Identify which cell holds the provided text, then report its (X, Y) central coordinate. 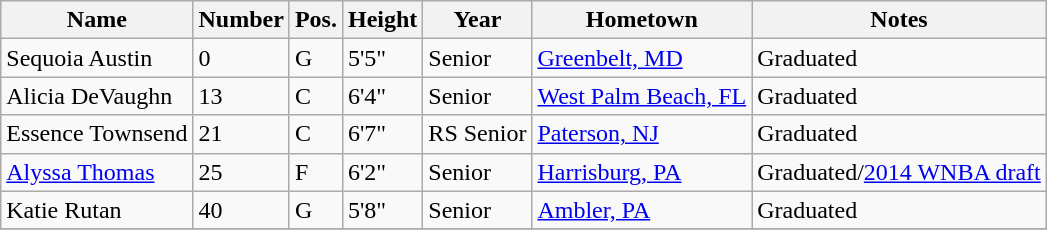
Height (382, 20)
Pos. (316, 20)
Alyssa Thomas (97, 172)
Ambler, PA (642, 210)
Paterson, NJ (642, 134)
Harrisburg, PA (642, 172)
0 (241, 58)
6'7" (382, 134)
Sequoia Austin (97, 58)
6'2" (382, 172)
40 (241, 210)
5'5" (382, 58)
Year (478, 20)
6'4" (382, 96)
Greenbelt, MD (642, 58)
Number (241, 20)
25 (241, 172)
13 (241, 96)
Alicia DeVaughn (97, 96)
Graduated/2014 WNBA draft (900, 172)
F (316, 172)
Hometown (642, 20)
Essence Townsend (97, 134)
21 (241, 134)
Name (97, 20)
West Palm Beach, FL (642, 96)
5'8" (382, 210)
Notes (900, 20)
Katie Rutan (97, 210)
RS Senior (478, 134)
